Return the [x, y] coordinate for the center point of the cell that contains the specified text.  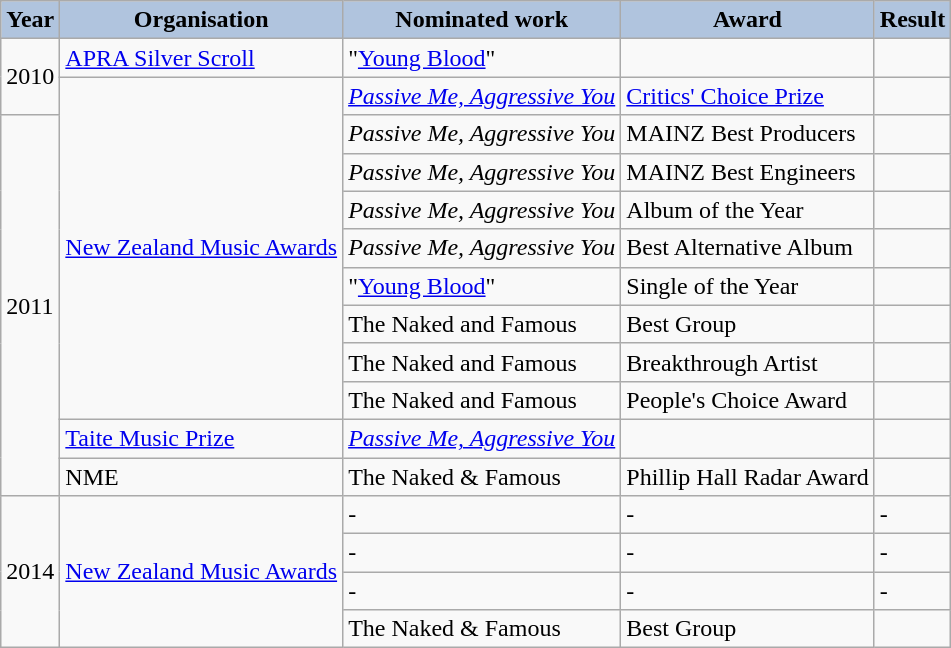
Breakthrough Artist [748, 362]
MAINZ Best Producers [748, 134]
Album of the Year [748, 210]
Critics' Choice Prize [748, 96]
2011 [30, 306]
Year [30, 20]
Taite Music Prize [202, 438]
MAINZ Best Engineers [748, 172]
Award [748, 20]
NME [202, 477]
Nominated work [482, 20]
APRA Silver Scroll [202, 58]
2014 [30, 572]
Best Alternative Album [748, 248]
2010 [30, 77]
People's Choice Award [748, 400]
Single of the Year [748, 286]
Phillip Hall Radar Award [748, 477]
Organisation [202, 20]
Result [912, 20]
